Pinpoint the cell where the given text exists, returning its [x, y] midpoint coordinate. 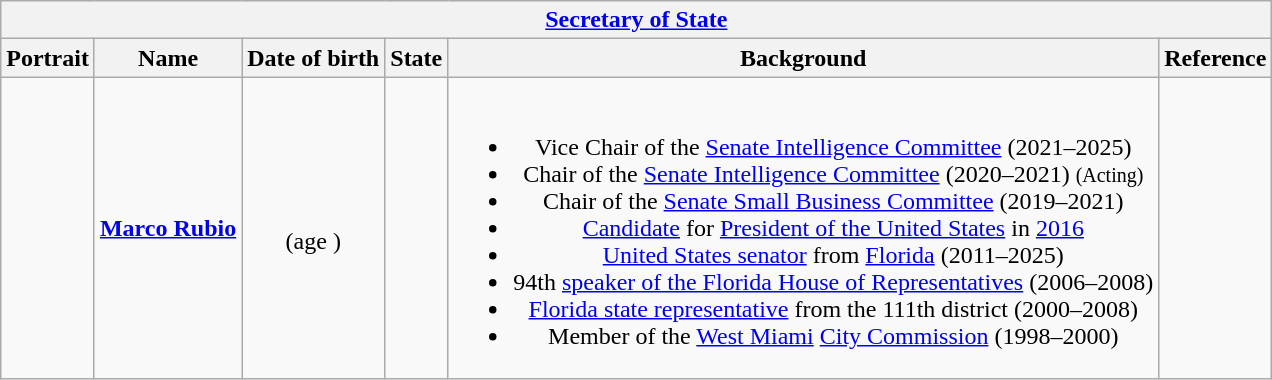
Secretary of State [636, 20]
Portrait [48, 58]
Marco Rubio [168, 228]
Date of birth [314, 58]
Reference [1216, 58]
(age ) [314, 228]
State [416, 58]
Name [168, 58]
Background [804, 58]
